Capture the cell that displays the provided text and extract its (X, Y) central coordinate. 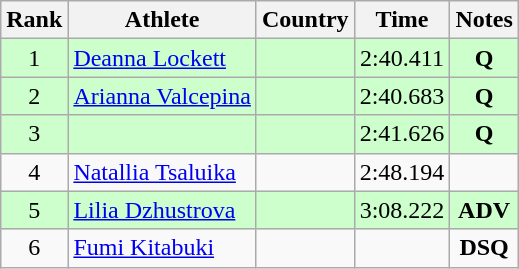
4 (34, 172)
Natallia Tsaluika (162, 172)
Country (305, 20)
Fumi Kitabuki (162, 248)
DSQ (484, 248)
Notes (484, 20)
Arianna Valcepina (162, 96)
Lilia Dzhustrova (162, 210)
2:40.411 (402, 58)
ADV (484, 210)
Rank (34, 20)
5 (34, 210)
Athlete (162, 20)
Time (402, 20)
2:41.626 (402, 134)
2:40.683 (402, 96)
1 (34, 58)
3:08.222 (402, 210)
2 (34, 96)
Deanna Lockett (162, 58)
2:48.194 (402, 172)
3 (34, 134)
6 (34, 248)
